Output the (x, y) coordinate of the center of the cell containing the given text.  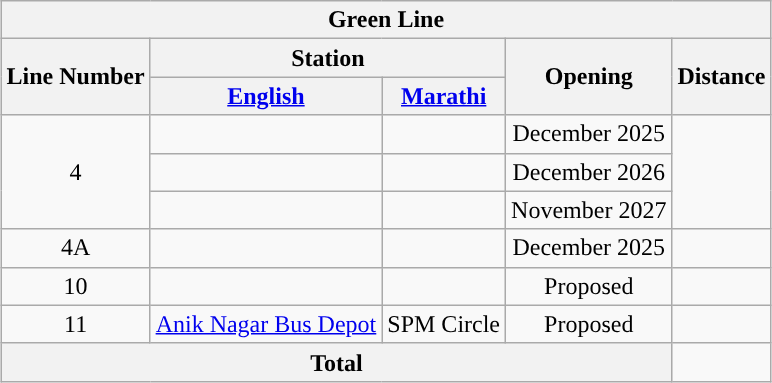
Marathi (444, 96)
11 (76, 324)
Green Line (386, 20)
Opening (589, 77)
SPM Circle (444, 324)
10 (76, 286)
English (266, 96)
Anik Nagar Bus Depot (266, 324)
4 (76, 172)
Total (336, 362)
November 2027 (589, 210)
4A (76, 248)
Station (328, 58)
Distance (722, 77)
December 2026 (589, 172)
Line Number (76, 77)
